Identify which cell holds the provided text, then report its (x, y) central coordinate. 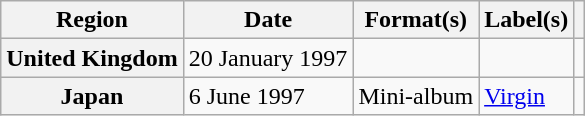
Date (268, 20)
United Kingdom (92, 58)
6 June 1997 (268, 96)
Region (92, 20)
Japan (92, 96)
Format(s) (416, 20)
Mini-album (416, 96)
Virgin (526, 96)
Label(s) (526, 20)
20 January 1997 (268, 58)
